Determine the (X, Y) coordinate at the center of the cell enclosing the given text.  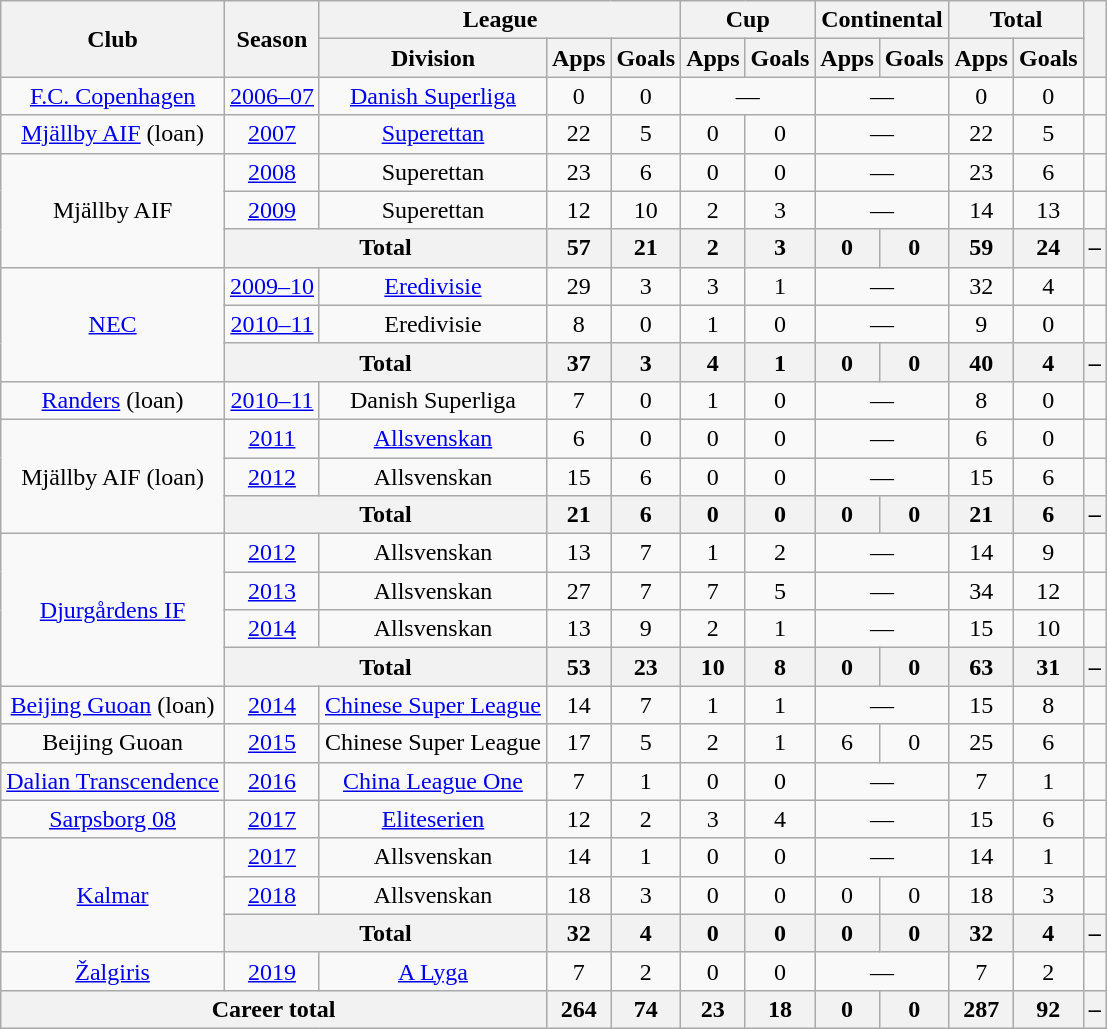
Sarpsborg 08 (113, 819)
40 (981, 362)
League (500, 20)
F.C. Copenhagen (113, 96)
2015 (272, 743)
31 (1048, 667)
China League One (432, 781)
NEC (113, 324)
Club (113, 39)
17 (578, 743)
A Lyga (432, 971)
Mjällby AIF (113, 210)
Eliteserien (432, 819)
63 (981, 667)
Beijing Guoan (113, 743)
Kalmar (113, 895)
Dalian Transcendence (113, 781)
53 (578, 667)
74 (646, 1009)
2011 (272, 438)
2006–07 (272, 96)
Division (432, 58)
264 (578, 1009)
2008 (272, 172)
59 (981, 248)
27 (578, 591)
2009 (272, 210)
2007 (272, 134)
Cup (748, 20)
Djurgårdens IF (113, 610)
34 (981, 591)
2018 (272, 895)
2019 (272, 971)
25 (981, 743)
287 (981, 1009)
24 (1048, 248)
Career total (274, 1009)
Continental (882, 20)
2009–10 (272, 286)
Randers (loan) (113, 400)
Žalgiris (113, 971)
57 (578, 248)
37 (578, 362)
92 (1048, 1009)
2016 (272, 781)
29 (578, 286)
Beijing Guoan (loan) (113, 705)
Season (272, 39)
2013 (272, 591)
